Pinpoint the cell where the given text exists, returning its (X, Y) midpoint coordinate. 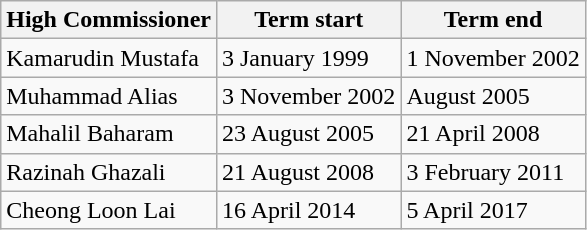
3 November 2002 (308, 96)
Kamarudin Mustafa (109, 58)
23 August 2005 (308, 134)
Cheong Loon Lai (109, 210)
Term end (493, 20)
High Commissioner (109, 20)
3 February 2011 (493, 172)
Mahalil Baharam (109, 134)
21 April 2008 (493, 134)
5 April 2017 (493, 210)
Term start (308, 20)
August 2005 (493, 96)
21 August 2008 (308, 172)
Muhammad Alias (109, 96)
3 January 1999 (308, 58)
16 April 2014 (308, 210)
Razinah Ghazali (109, 172)
1 November 2002 (493, 58)
